Output the (X, Y) coordinate of the center of the cell containing the given text.  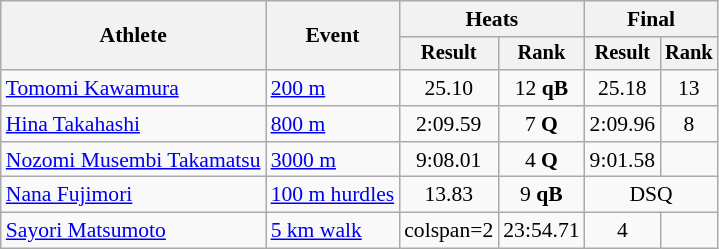
Hina Takahashi (134, 124)
4 Q (541, 160)
100 m hurdles (333, 195)
7 Q (541, 124)
4 (622, 231)
25.18 (622, 88)
12 qB (541, 88)
13.83 (448, 195)
5 km walk (333, 231)
2:09.59 (448, 124)
200 m (333, 88)
Final (652, 19)
25.10 (448, 88)
8 (689, 124)
9:01.58 (622, 160)
Nozomi Musembi Takamatsu (134, 160)
Nana Fujimori (134, 195)
2:09.96 (622, 124)
Athlete (134, 36)
colspan=2 (448, 231)
3000 m (333, 160)
Sayori Matsumoto (134, 231)
13 (689, 88)
9 qB (541, 195)
800 m (333, 124)
DSQ (652, 195)
23:54.71 (541, 231)
9:08.01 (448, 160)
Event (333, 36)
Heats (492, 19)
Tomomi Kawamura (134, 88)
